Extract the (X, Y) coordinate from the center of the cell holding the provided text.  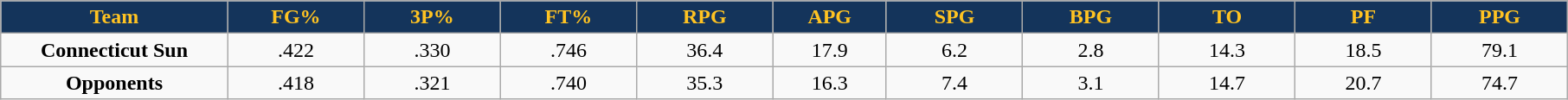
.422 (296, 50)
Opponents (114, 83)
14.7 (1227, 83)
PF (1364, 17)
36.4 (704, 50)
.746 (568, 50)
20.7 (1364, 83)
Team (114, 17)
.321 (433, 83)
SPG (954, 17)
74.7 (1500, 83)
TO (1227, 17)
2.8 (1090, 50)
17.9 (829, 50)
35.3 (704, 83)
.330 (433, 50)
.418 (296, 83)
PPG (1500, 17)
7.4 (954, 83)
FT% (568, 17)
3.1 (1090, 83)
APG (829, 17)
FG% (296, 17)
18.5 (1364, 50)
Connecticut Sun (114, 50)
RPG (704, 17)
BPG (1090, 17)
79.1 (1500, 50)
6.2 (954, 50)
.740 (568, 83)
3P% (433, 17)
14.3 (1227, 50)
16.3 (829, 83)
